Return the [x, y] coordinate for the center point of the cell that contains the specified text.  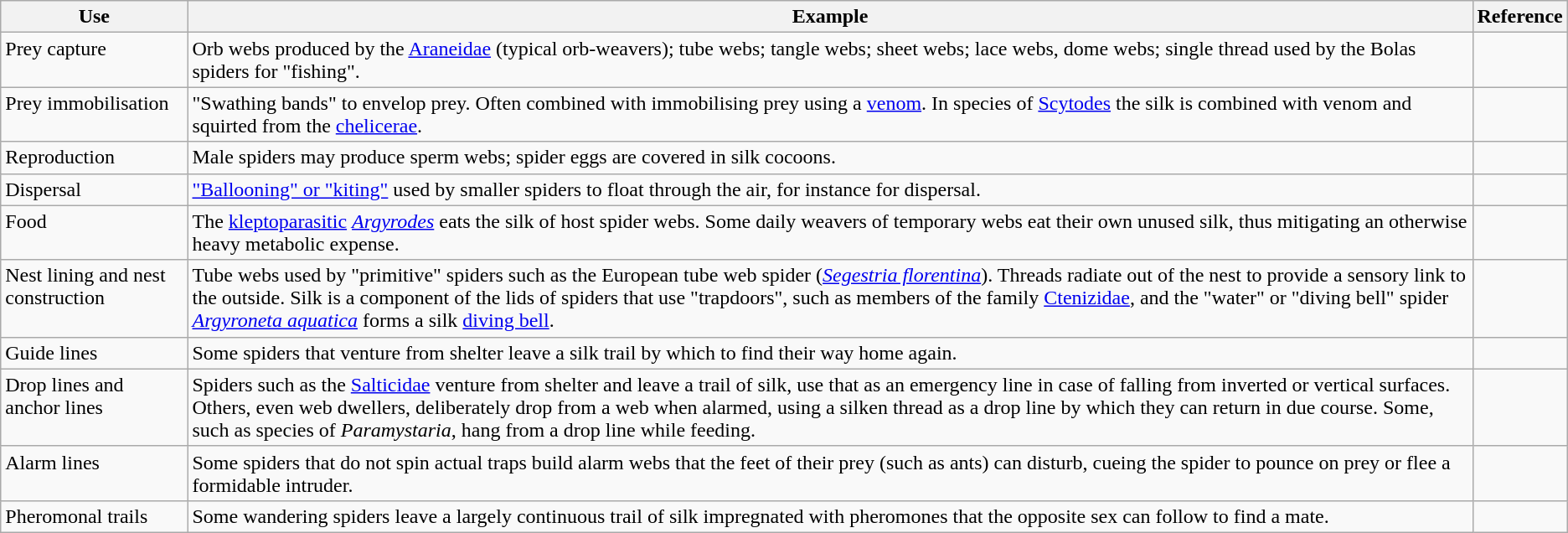
Guide lines [94, 353]
Pheromonal trails [94, 516]
Food [94, 233]
Dispersal [94, 189]
Some spiders that venture from shelter leave a silk trail by which to find their way home again. [830, 353]
Prey capture [94, 60]
Use [94, 17]
Alarm lines [94, 473]
Example [830, 17]
Male spiders may produce sperm webs; spider eggs are covered in silk cocoons. [830, 158]
Reproduction [94, 158]
Drop lines and anchor lines [94, 407]
Nest lining and nest construction [94, 298]
Prey immobilisation [94, 114]
Reference [1519, 17]
"Ballooning" or "kiting" used by smaller spiders to float through the air, for instance for dispersal. [830, 189]
Some wandering spiders leave a largely continuous trail of silk impregnated with pheromones that the opposite sex can follow to find a mate. [830, 516]
